Determine the (x, y) coordinate at the center of the cell enclosing the given text.  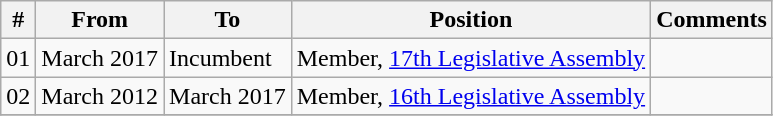
Comments (712, 20)
Position (470, 20)
02 (18, 96)
Member, 17th Legislative Assembly (470, 58)
01 (18, 58)
# (18, 20)
From (100, 20)
March 2012 (100, 96)
To (228, 20)
Member, 16th Legislative Assembly (470, 96)
Incumbent (228, 58)
